Capture the cell that displays the provided text and extract its [x, y] central coordinate. 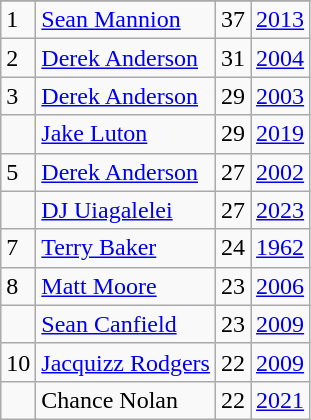
1962 [280, 248]
2002 [280, 172]
1 [18, 20]
3 [18, 96]
DJ Uiagalelei [126, 210]
37 [232, 20]
2 [18, 58]
7 [18, 248]
Jake Luton [126, 134]
Sean Mannion [126, 20]
2006 [280, 286]
Matt Moore [126, 286]
Sean Canfield [126, 324]
2019 [280, 134]
2003 [280, 96]
2013 [280, 20]
Chance Nolan [126, 400]
2023 [280, 210]
24 [232, 248]
Terry Baker [126, 248]
Jacquizz Rodgers [126, 362]
10 [18, 362]
5 [18, 172]
8 [18, 286]
2004 [280, 58]
2021 [280, 400]
31 [232, 58]
